For the text-containing cell, return its midpoint in (X, Y) coordinate format. 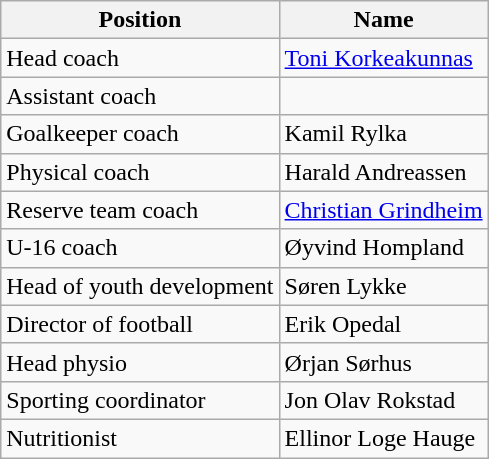
Assistant coach (140, 96)
Ellinor Loge Hauge (384, 438)
Kamil Rylka (384, 134)
Ørjan Sørhus (384, 362)
Sporting coordinator (140, 400)
Søren Lykke (384, 286)
Toni Korkeakunnas (384, 58)
U-16 coach (140, 248)
Head of youth development (140, 286)
Director of football (140, 324)
Harald Andreassen (384, 172)
Jon Olav Rokstad (384, 400)
Nutritionist (140, 438)
Christian Grindheim (384, 210)
Head coach (140, 58)
Position (140, 20)
Head physio (140, 362)
Øyvind Hompland (384, 248)
Goalkeeper coach (140, 134)
Name (384, 20)
Physical coach (140, 172)
Erik Opedal (384, 324)
Reserve team coach (140, 210)
